Pinpoint the cell where the given text exists, returning its (x, y) midpoint coordinate. 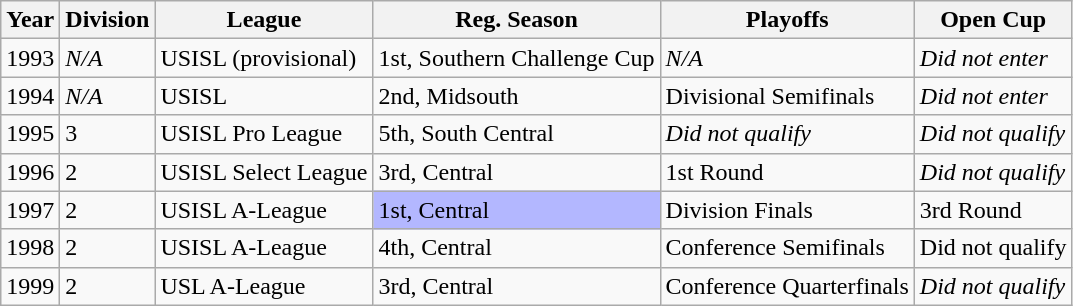
Year (30, 20)
Division Finals (787, 210)
1st, Central (516, 210)
2nd, Midsouth (516, 96)
Conference Semifinals (787, 248)
1998 (30, 248)
5th, South Central (516, 134)
Division (108, 20)
1995 (30, 134)
USISL Select League (264, 172)
1997 (30, 210)
4th, Central (516, 248)
1996 (30, 172)
USL A-League (264, 286)
USISL (264, 96)
League (264, 20)
Playoffs (787, 20)
USISL (provisional) (264, 58)
1999 (30, 286)
1993 (30, 58)
Conference Quarterfinals (787, 286)
USISL Pro League (264, 134)
Divisional Semifinals (787, 96)
Reg. Season (516, 20)
3rd Round (993, 210)
Open Cup (993, 20)
1st, Southern Challenge Cup (516, 58)
1994 (30, 96)
1st Round (787, 172)
3 (108, 134)
